Identify which cell holds the provided text, then report its [X, Y] central coordinate. 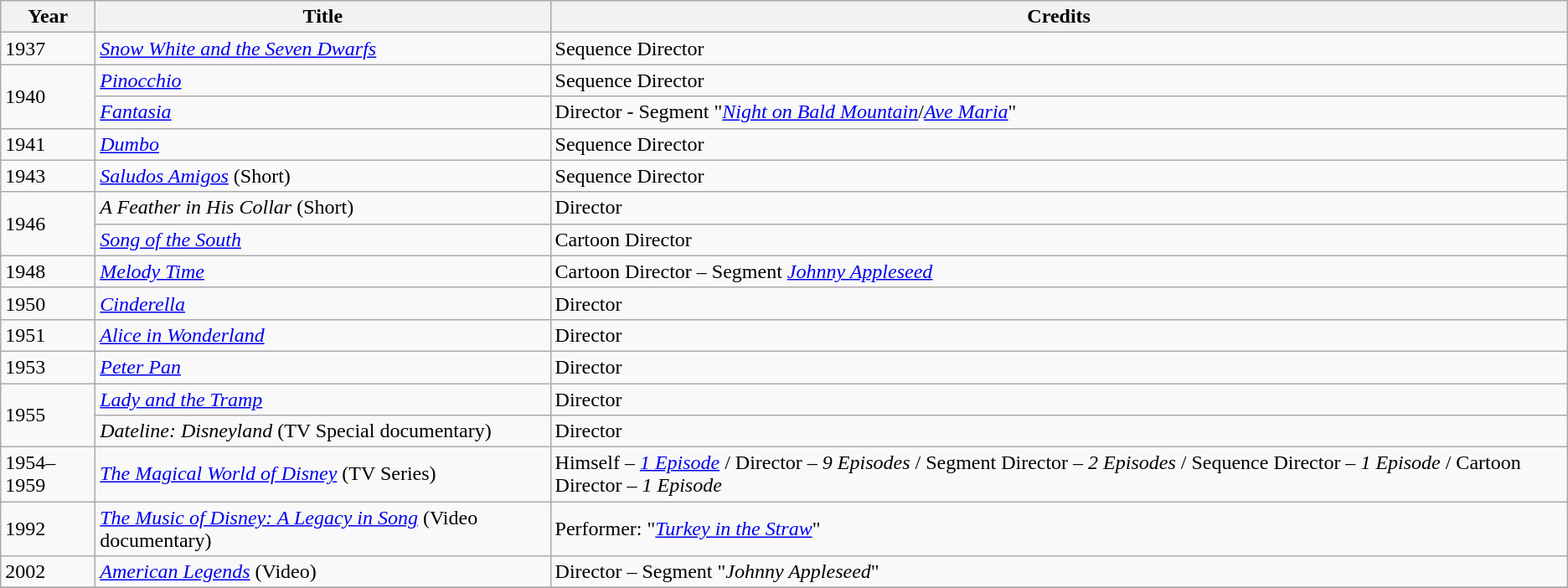
2002 [49, 572]
American Legends (Video) [323, 572]
Director – Segment "Johnny Appleseed" [1059, 572]
Dumbo [323, 144]
1940 [49, 96]
Cartoon Director [1059, 240]
Title [323, 17]
1950 [49, 303]
1941 [49, 144]
1951 [49, 335]
Saludos Amigos (Short) [323, 176]
Director - Segment "Night on Bald Mountain/Ave Maria" [1059, 112]
The Music of Disney: A Legacy in Song (Video documentary) [323, 529]
Melody Time [323, 271]
Song of the South [323, 240]
1955 [49, 415]
Cartoon Director – Segment Johnny Appleseed [1059, 271]
Alice in Wonderland [323, 335]
Pinocchio [323, 80]
Year [49, 17]
Lady and the Tramp [323, 400]
Himself – 1 Episode / Director – 9 Episodes / Segment Director – 2 Episodes / Sequence Director – 1 Episode / Cartoon Director – 1 Episode [1059, 474]
Credits [1059, 17]
1943 [49, 176]
1937 [49, 49]
Peter Pan [323, 367]
The Magical World of Disney (TV Series) [323, 474]
1992 [49, 529]
1948 [49, 271]
A Feather in His Collar (Short) [323, 208]
Cinderella [323, 303]
1946 [49, 224]
Dateline: Disneyland (TV Special documentary) [323, 431]
1954–1959 [49, 474]
Snow White and the Seven Dwarfs [323, 49]
Fantasia [323, 112]
Performer: "Turkey in the Straw" [1059, 529]
1953 [49, 367]
